Determine the [X, Y] coordinate at the center of the cell enclosing the given text.  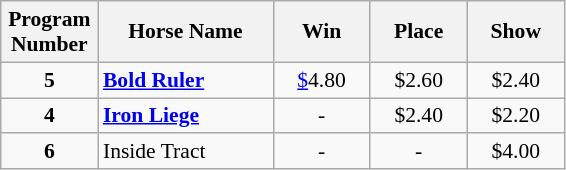
Iron Liege [186, 116]
Place [418, 32]
$4.00 [516, 152]
Win [322, 32]
Horse Name [186, 32]
4 [50, 116]
5 [50, 80]
$2.60 [418, 80]
6 [50, 152]
$4.80 [322, 80]
$2.20 [516, 116]
Program Number [50, 32]
Show [516, 32]
Bold Ruler [186, 80]
Inside Tract [186, 152]
